Detect which cell encompasses the target text, then output its (x, y) center coordinate. 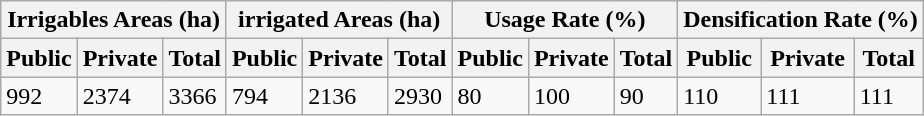
100 (571, 96)
Irrigables Areas (ha) (114, 20)
80 (490, 96)
992 (39, 96)
2136 (346, 96)
irrigated Areas (ha) (339, 20)
90 (646, 96)
2374 (120, 96)
Densification Rate (%) (801, 20)
3366 (195, 96)
110 (720, 96)
2930 (420, 96)
794 (264, 96)
Usage Rate (%) (565, 20)
